Capture the cell that displays the provided text and extract its (X, Y) central coordinate. 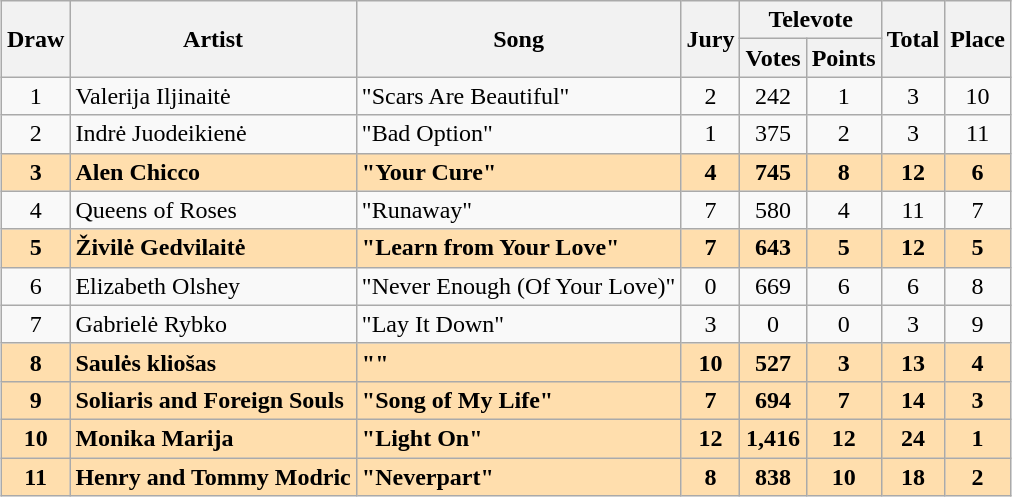
Valerija Iljinaitė (213, 96)
Song (518, 39)
242 (773, 96)
"Neverpart" (518, 477)
1,416 (773, 438)
Queens of Roses (213, 210)
Jury (710, 39)
838 (773, 477)
Votes (773, 58)
527 (773, 362)
13 (913, 362)
"Your Cure" (518, 172)
Draw (36, 39)
14 (913, 400)
"Scars Are Beautiful" (518, 96)
745 (773, 172)
Artist (213, 39)
18 (913, 477)
"Bad Option" (518, 134)
694 (773, 400)
Saulės kliošas (213, 362)
Points (844, 58)
Monika Marija (213, 438)
"Never Enough (Of Your Love)" (518, 286)
Henry and Tommy Modric (213, 477)
"" (518, 362)
580 (773, 210)
Živilė Gedvilaitė (213, 248)
Place (978, 39)
Alen Chicco (213, 172)
643 (773, 248)
24 (913, 438)
669 (773, 286)
"Song of My Life" (518, 400)
"Learn from Your Love" (518, 248)
Televote (810, 20)
"Runaway" (518, 210)
"Lay It Down" (518, 324)
Indrė Juodeikienė (213, 134)
Gabrielė Rybko (213, 324)
Soliaris and Foreign Souls (213, 400)
"Light On" (518, 438)
Elizabeth Olshey (213, 286)
375 (773, 134)
Total (913, 39)
